Return the [X, Y] coordinate for the center point of the cell that contains the specified text.  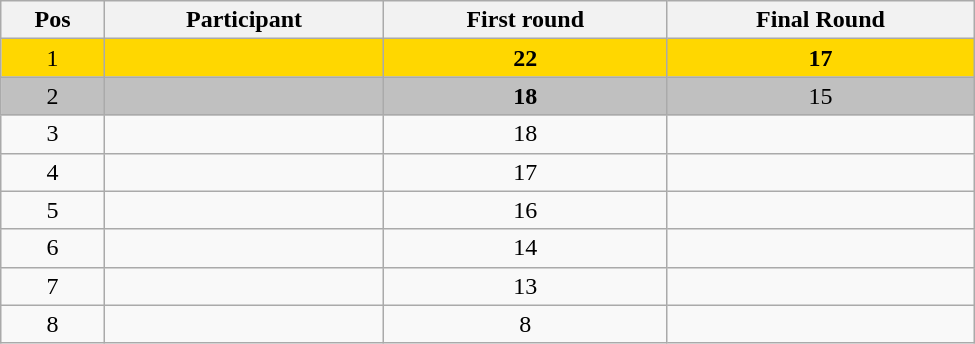
6 [53, 248]
4 [53, 172]
16 [526, 210]
Pos [53, 20]
1 [53, 58]
22 [526, 58]
15 [821, 96]
14 [526, 248]
7 [53, 286]
Participant [244, 20]
2 [53, 96]
3 [53, 134]
Final Round [821, 20]
First round [526, 20]
13 [526, 286]
5 [53, 210]
